Provide the [x, y] coordinate of the cell's center where the given text is located.  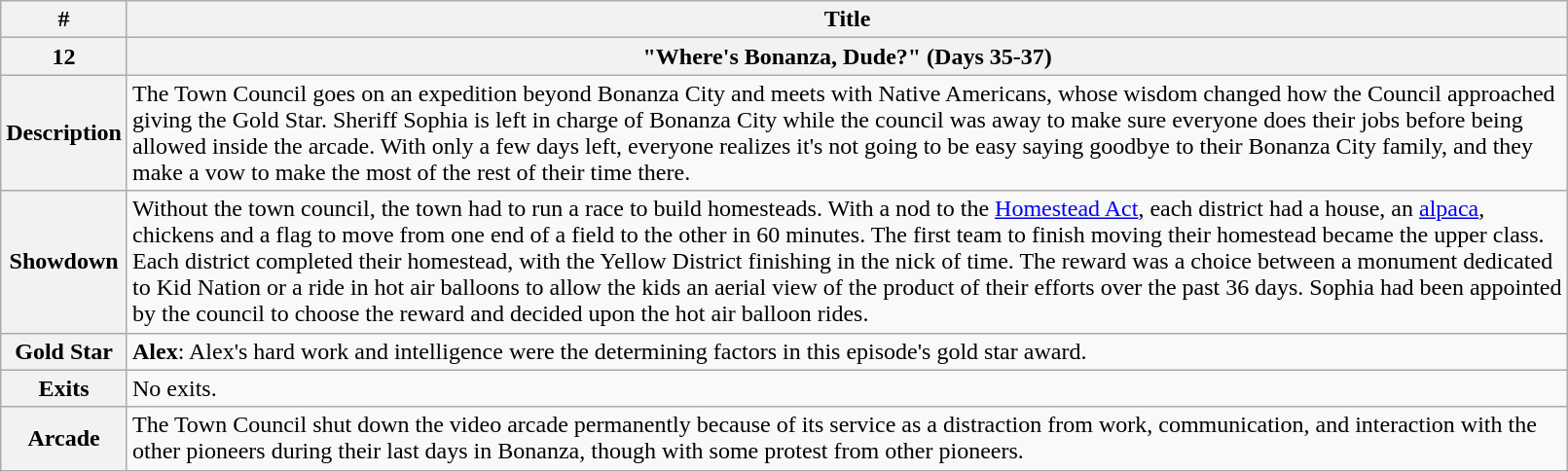
"Where's Bonanza, Dude?" (Days 35-37) [847, 56]
Arcade [64, 438]
12 [64, 56]
Description [64, 132]
Gold Star [64, 351]
Showdown [64, 262]
Exits [64, 388]
No exits. [847, 388]
Alex: Alex's hard work and intelligence were the determining factors in this episode's gold star award. [847, 351]
# [64, 19]
Title [847, 19]
